Locate the cell with the specified text and output its (X, Y) center coordinate. 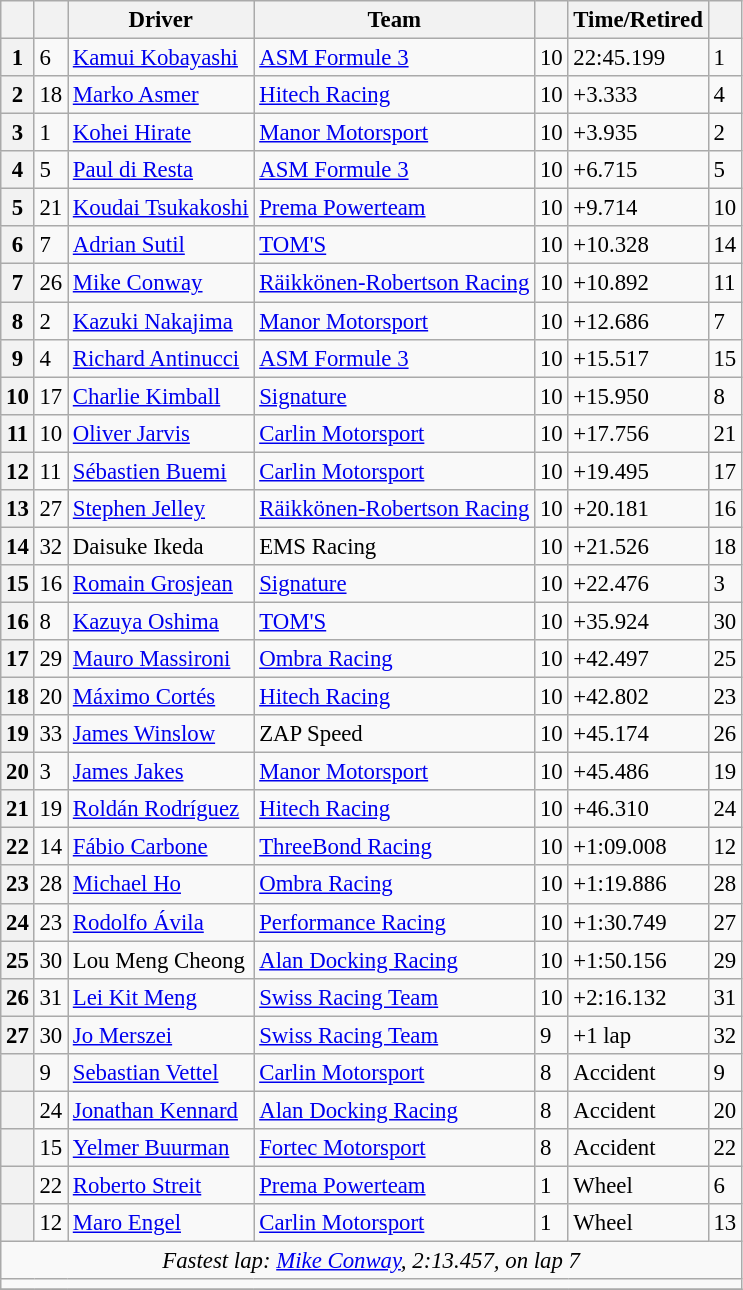
Michael Ho (161, 885)
+19.495 (638, 471)
+15.517 (638, 358)
Kamui Kobayashi (161, 58)
Romain Grosjean (161, 584)
Koudai Tsukakoshi (161, 208)
Marko Asmer (161, 95)
Driver (161, 20)
Roberto Streit (161, 1185)
Lei Kit Meng (161, 997)
Kohei Hirate (161, 133)
Time/Retired (638, 20)
Sebastian Vettel (161, 1073)
+42.497 (638, 659)
+42.802 (638, 697)
+1:30.749 (638, 922)
22:45.199 (638, 58)
+1:09.008 (638, 847)
Yelmer Buurman (161, 1148)
Charlie Kimball (161, 396)
Rodolfo Ávila (161, 922)
Máximo Cortés (161, 697)
Performance Racing (394, 922)
+17.756 (638, 433)
Stephen Jelley (161, 509)
Mike Conway (161, 283)
Fábio Carbone (161, 847)
+1:50.156 (638, 960)
Team (394, 20)
+1 lap (638, 1035)
+12.686 (638, 321)
+6.715 (638, 170)
+9.714 (638, 208)
Daisuke Ikeda (161, 546)
+3.333 (638, 95)
ThreeBond Racing (394, 847)
+21.526 (638, 546)
+1:19.886 (638, 885)
+10.328 (638, 245)
Maro Engel (161, 1223)
+35.924 (638, 621)
Jonathan Kennard (161, 1110)
Fortec Motorsport (394, 1148)
ZAP Speed (394, 734)
Sébastien Buemi (161, 471)
Jo Merszei (161, 1035)
EMS Racing (394, 546)
+22.476 (638, 584)
James Winslow (161, 734)
Mauro Massironi (161, 659)
+46.310 (638, 809)
Fastest lap: Mike Conway, 2:13.457, on lap 7 (372, 1261)
Lou Meng Cheong (161, 960)
Kazuya Oshima (161, 621)
Adrian Sutil (161, 245)
James Jakes (161, 772)
+45.174 (638, 734)
+3.935 (638, 133)
+10.892 (638, 283)
+15.950 (638, 396)
Richard Antinucci (161, 358)
+45.486 (638, 772)
33 (50, 734)
Oliver Jarvis (161, 433)
Kazuki Nakajima (161, 321)
+20.181 (638, 509)
+2:16.132 (638, 997)
Roldán Rodríguez (161, 809)
Paul di Resta (161, 170)
